Identify which cell holds the provided text, then report its (x, y) central coordinate. 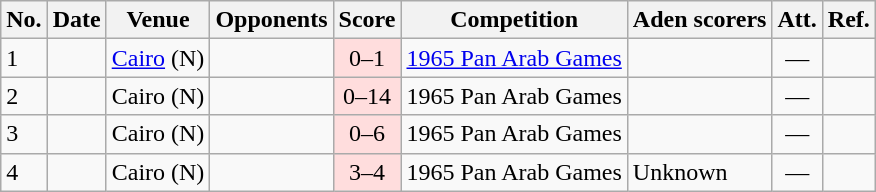
Venue (158, 20)
Att. (797, 20)
Opponents (272, 20)
Competition (514, 20)
3–4 (367, 172)
Aden scorers (700, 20)
No. (24, 20)
Date (76, 20)
2 (24, 96)
4 (24, 172)
0–1 (367, 58)
3 (24, 134)
Score (367, 20)
0–14 (367, 96)
Unknown (700, 172)
Ref. (848, 20)
1 (24, 58)
0–6 (367, 134)
